Provide the (x, y) coordinate of the cell's center where the given text is located.  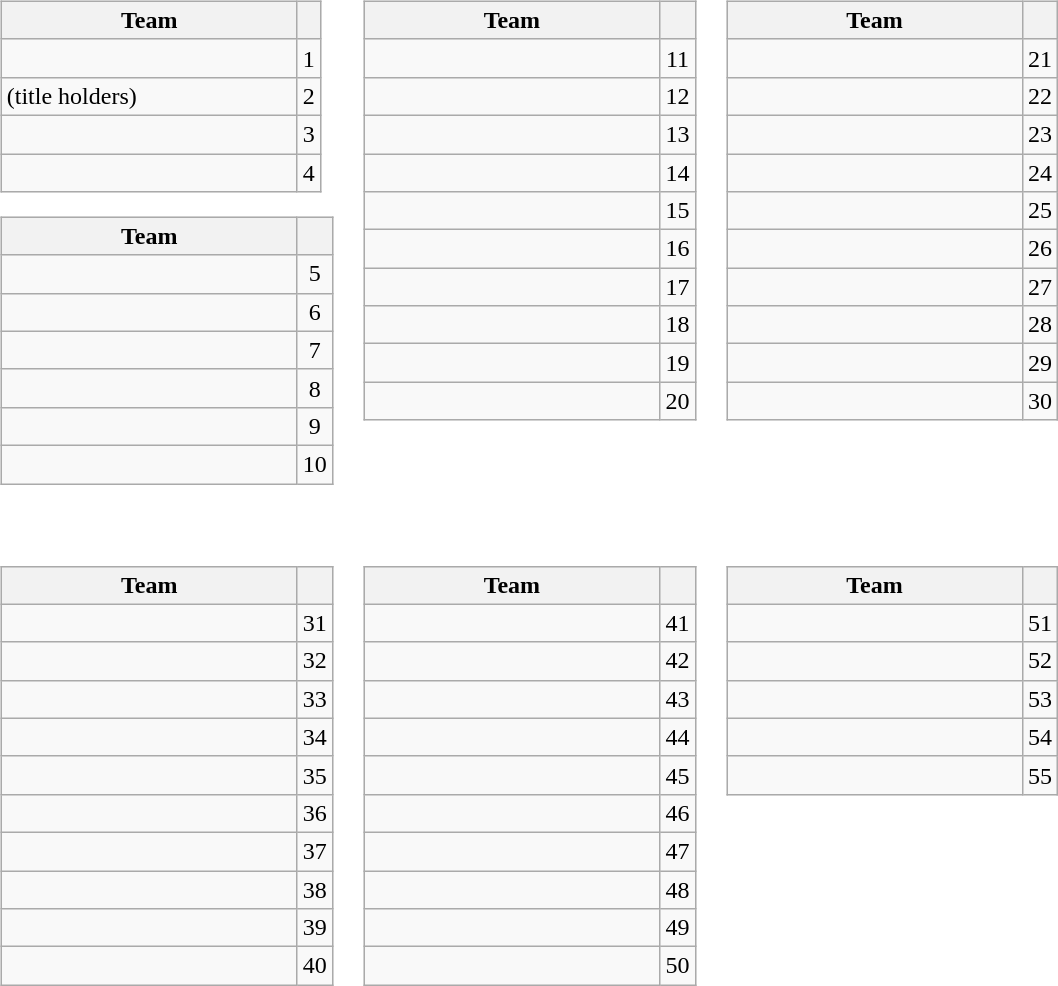
11 (678, 58)
3 (308, 134)
28 (1040, 325)
33 (314, 699)
52 (1040, 661)
39 (314, 928)
35 (314, 775)
26 (1040, 249)
22 (1040, 96)
23 (1040, 134)
37 (314, 851)
2 (308, 96)
50 (678, 966)
54 (1040, 737)
24 (1040, 173)
45 (678, 775)
55 (1040, 775)
19 (678, 363)
14 (678, 173)
32 (314, 661)
(title holders) (149, 96)
10 (314, 464)
43 (678, 699)
38 (314, 889)
53 (1040, 699)
30 (1040, 401)
36 (314, 813)
4 (308, 173)
5 (314, 274)
48 (678, 889)
51 (1040, 623)
21 (1040, 58)
8 (314, 388)
44 (678, 737)
29 (1040, 363)
49 (678, 928)
16 (678, 249)
41 (678, 623)
1 (308, 58)
15 (678, 211)
18 (678, 325)
42 (678, 661)
40 (314, 966)
31 (314, 623)
34 (314, 737)
17 (678, 287)
12 (678, 96)
47 (678, 851)
25 (1040, 211)
27 (1040, 287)
7 (314, 350)
9 (314, 426)
13 (678, 134)
6 (314, 312)
46 (678, 813)
20 (678, 401)
